Pinpoint the cell where the given text exists, returning its (X, Y) midpoint coordinate. 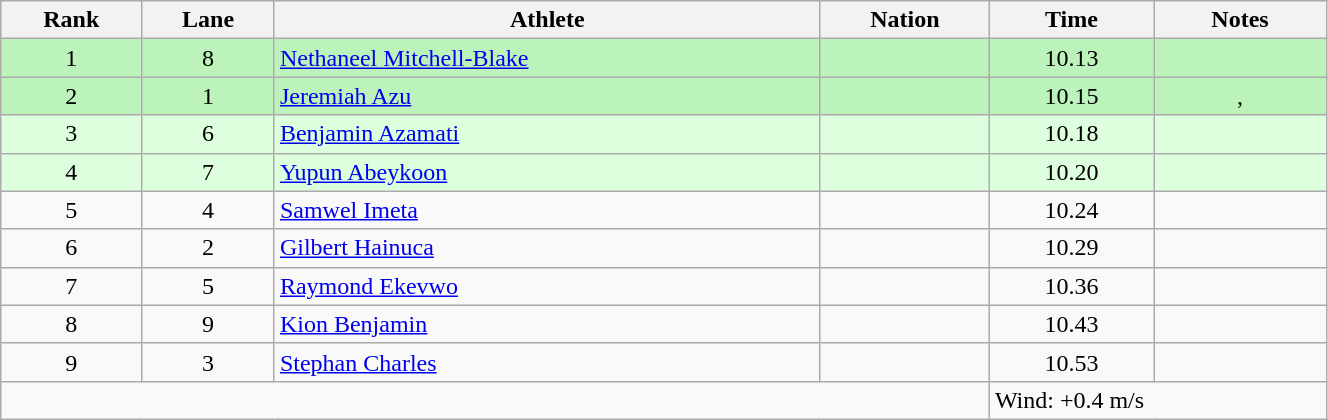
Raymond Ekevwo (547, 286)
10.15 (1071, 96)
Benjamin Azamati (547, 134)
Stephan Charles (547, 362)
Rank (72, 20)
Wind: +0.4 m/s (1158, 400)
Yupun Abeykoon (547, 172)
10.13 (1071, 58)
Jeremiah Azu (547, 96)
10.18 (1071, 134)
Nation (904, 20)
10.43 (1071, 324)
10.36 (1071, 286)
Gilbert Hainuca (547, 248)
Kion Benjamin (547, 324)
Athlete (547, 20)
Notes (1240, 20)
Nethaneel Mitchell-Blake (547, 58)
Time (1071, 20)
10.53 (1071, 362)
, (1240, 96)
Samwel Imeta (547, 210)
10.29 (1071, 248)
Lane (208, 20)
10.20 (1071, 172)
10.24 (1071, 210)
